Return [x, y] of the center of cell containing provided text 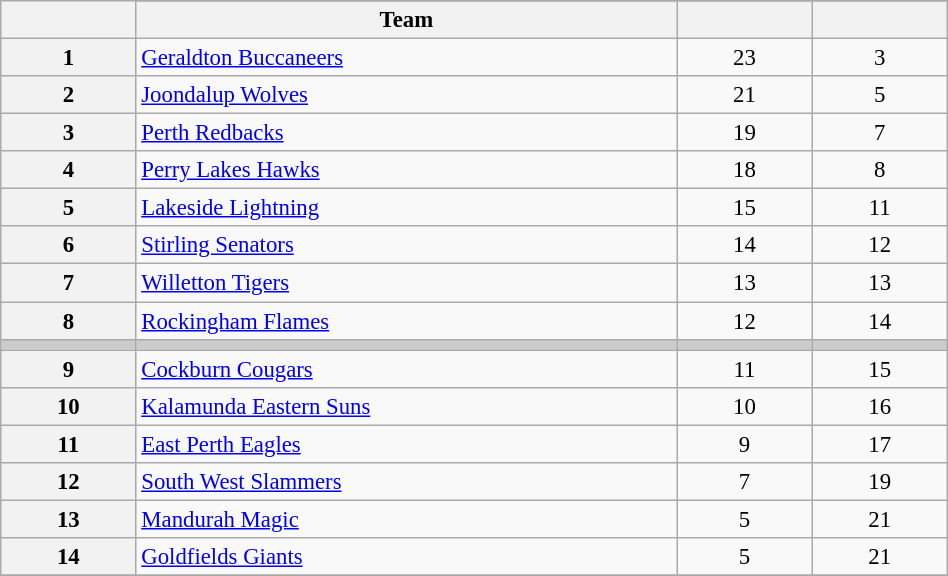
Mandurah Magic [406, 519]
South West Slammers [406, 482]
Geraldton Buccaneers [406, 58]
1 [68, 58]
Goldfields Giants [406, 557]
Team [406, 20]
Perry Lakes Hawks [406, 170]
6 [68, 245]
17 [880, 444]
23 [744, 58]
Rockingham Flames [406, 321]
Perth Redbacks [406, 133]
Willetton Tigers [406, 283]
4 [68, 170]
Cockburn Cougars [406, 369]
2 [68, 95]
East Perth Eagles [406, 444]
18 [744, 170]
Stirling Senators [406, 245]
Kalamunda Eastern Suns [406, 406]
16 [880, 406]
Lakeside Lightning [406, 208]
Joondalup Wolves [406, 95]
